Provide the (x, y) coordinate of the cell's center where the given text is located.  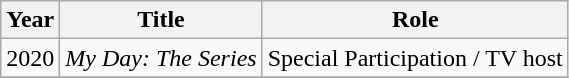
My Day: The Series (161, 58)
2020 (30, 58)
Title (161, 20)
Year (30, 20)
Special Participation / TV host (415, 58)
Role (415, 20)
